Output the [x, y] coordinate of the center of the cell containing the given text.  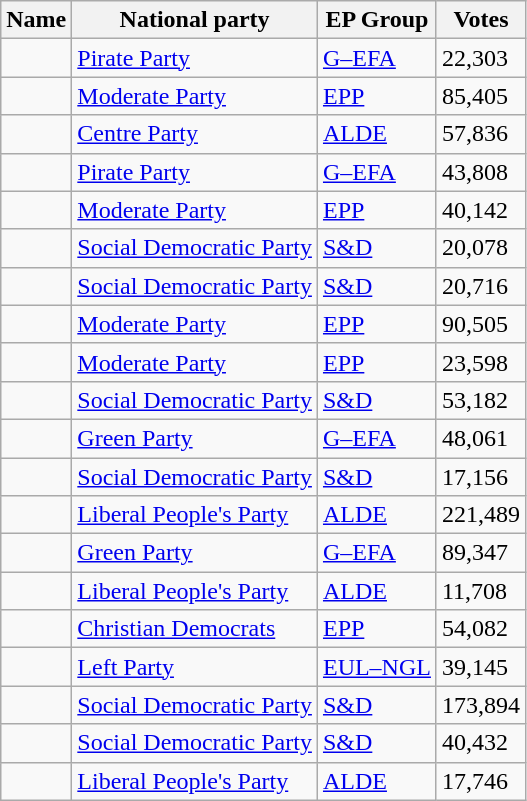
53,182 [480, 400]
EP Group [376, 20]
40,142 [480, 210]
Christian Democrats [195, 629]
43,808 [480, 172]
17,746 [480, 781]
89,347 [480, 553]
85,405 [480, 96]
39,145 [480, 667]
Votes [480, 20]
57,836 [480, 134]
Left Party [195, 667]
54,082 [480, 629]
221,489 [480, 515]
National party [195, 20]
48,061 [480, 438]
22,303 [480, 58]
Name [36, 20]
20,078 [480, 248]
90,505 [480, 324]
23,598 [480, 362]
11,708 [480, 591]
Centre Party [195, 134]
17,156 [480, 477]
20,716 [480, 286]
173,894 [480, 705]
40,432 [480, 743]
EUL–NGL [376, 667]
